Determine the (x, y) coordinate at the center of the cell enclosing the given text.  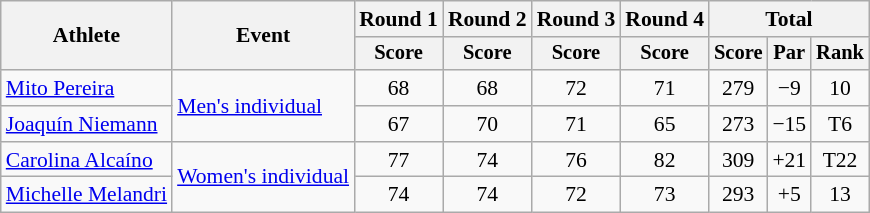
Par (789, 54)
70 (488, 124)
T6 (840, 124)
Round 3 (576, 19)
309 (738, 160)
10 (840, 88)
73 (664, 195)
Athlete (86, 36)
Total (789, 19)
67 (398, 124)
Men's individual (263, 106)
76 (576, 160)
Mito Pereira (86, 88)
65 (664, 124)
82 (664, 160)
Round 4 (664, 19)
273 (738, 124)
Joaquín Niemann (86, 124)
Michelle Melandri (86, 195)
293 (738, 195)
Event (263, 36)
Round 2 (488, 19)
T22 (840, 160)
Carolina Alcaíno (86, 160)
279 (738, 88)
Women's individual (263, 178)
−15 (789, 124)
Rank (840, 54)
77 (398, 160)
Round 1 (398, 19)
+5 (789, 195)
−9 (789, 88)
+21 (789, 160)
13 (840, 195)
